Determine the (X, Y) coordinate at the center of the cell enclosing the given text.  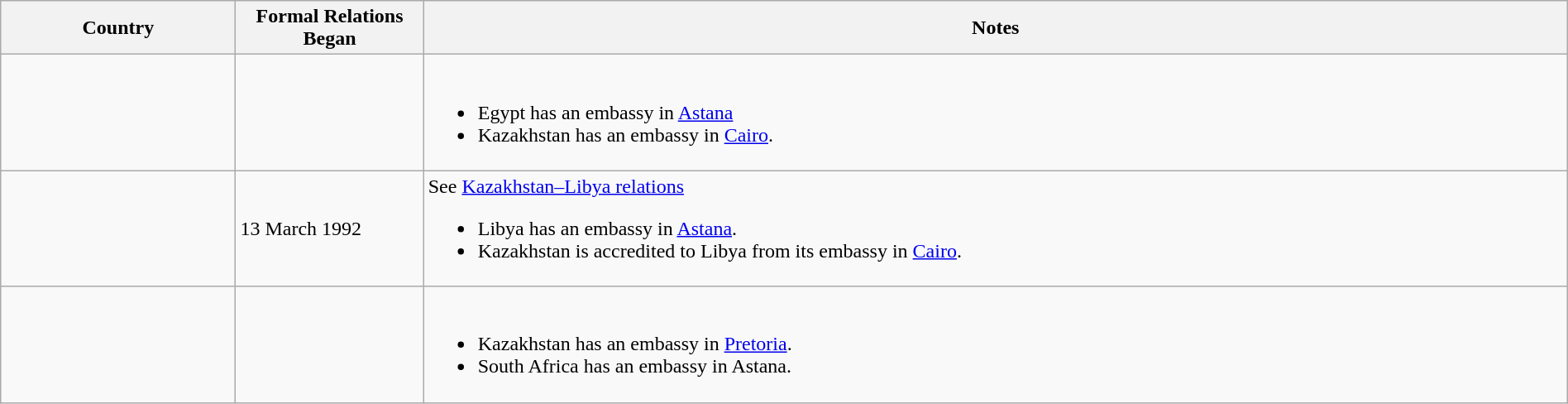
Formal Relations Began (329, 28)
13 March 1992 (329, 228)
Kazakhstan has an embassy in Pretoria.South Africa has an embassy in Astana. (996, 344)
Notes (996, 28)
Egypt has an embassy in AstanaKazakhstan has an embassy in Cairo. (996, 113)
Country (118, 28)
See Kazakhstan–Libya relationsLibya has an embassy in Astana.Kazakhstan is accredited to Libya from its embassy in Cairo. (996, 228)
